Determine the (X, Y) coordinate at the center of the cell enclosing the given text.  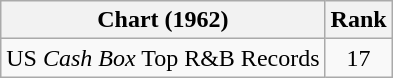
Chart (1962) (163, 20)
Rank (358, 20)
17 (358, 58)
US Cash Box Top R&B Records (163, 58)
